Extract the (X, Y) coordinate from the center of the cell holding the provided text.  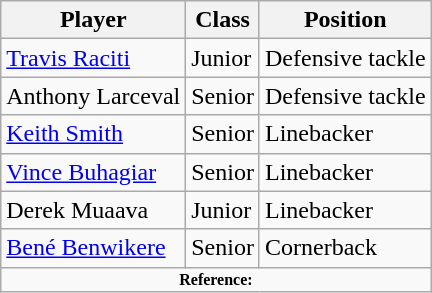
Class (223, 20)
Travis Raciti (94, 58)
Position (345, 20)
Reference: (216, 279)
Vince Buhagiar (94, 172)
Player (94, 20)
Anthony Larceval (94, 96)
Derek Muaava (94, 210)
Keith Smith (94, 134)
Cornerback (345, 248)
Bené Benwikere (94, 248)
